Capture the cell that displays the provided text and extract its (X, Y) central coordinate. 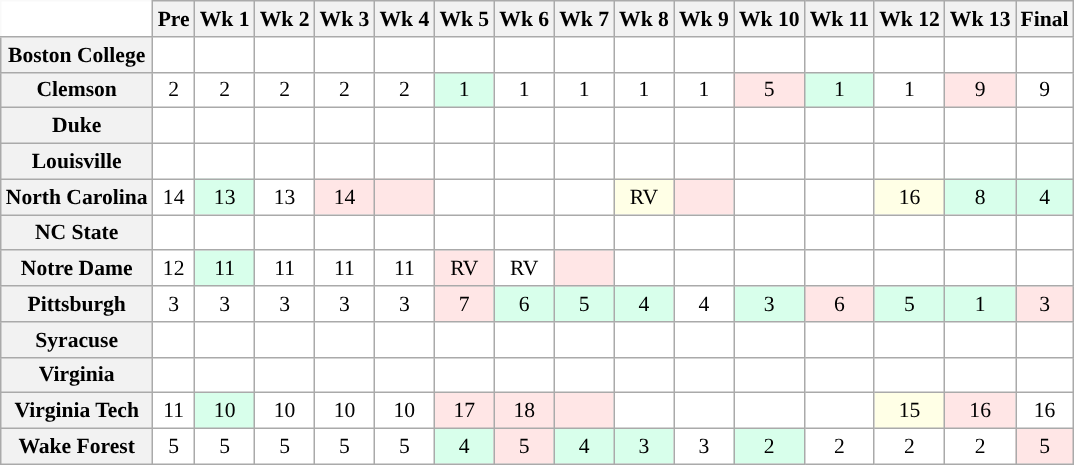
Clemson (77, 90)
Virginia Tech (77, 411)
7 (464, 304)
12 (174, 269)
Wk 9 (704, 19)
Wk 8 (644, 19)
Final (1045, 19)
Wk 6 (524, 19)
Syracuse (77, 340)
Wk 4 (404, 19)
18 (524, 411)
Wk 11 (840, 19)
Wk 5 (464, 19)
8 (980, 197)
Wake Forest (77, 447)
Pre (174, 19)
Virginia (77, 375)
Wk 12 (910, 19)
Wk 10 (770, 19)
17 (464, 411)
Notre Dame (77, 269)
Wk 2 (285, 19)
Duke (77, 126)
Wk 7 (584, 19)
Wk 3 (345, 19)
North Carolina (77, 197)
Wk 13 (980, 19)
NC State (77, 233)
Boston College (77, 55)
15 (910, 411)
Pittsburgh (77, 304)
Louisville (77, 162)
Wk 1 (225, 19)
